Detect which cell encompasses the target text, then output its [x, y] center coordinate. 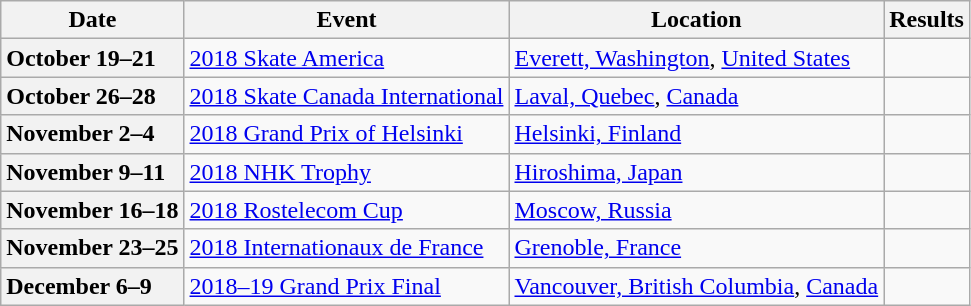
Moscow, Russia [696, 210]
Hiroshima, Japan [696, 172]
2018 Skate America [346, 58]
Results [927, 20]
2018 Internationaux de France [346, 248]
2018–19 Grand Prix Final [346, 286]
Location [696, 20]
Helsinki, Finland [696, 134]
November 2–4 [92, 134]
2018 Grand Prix of Helsinki [346, 134]
November 23–25 [92, 248]
2018 Rostelecom Cup [346, 210]
December 6–9 [92, 286]
Event [346, 20]
Laval, Quebec, Canada [696, 96]
Vancouver, British Columbia, Canada [696, 286]
November 9–11 [92, 172]
Everett, Washington, United States [696, 58]
November 16–18 [92, 210]
October 26–28 [92, 96]
2018 NHK Trophy [346, 172]
Date [92, 20]
October 19–21 [92, 58]
Grenoble, France [696, 248]
2018 Skate Canada International [346, 96]
